Detect which cell encompasses the target text, then output its (x, y) center coordinate. 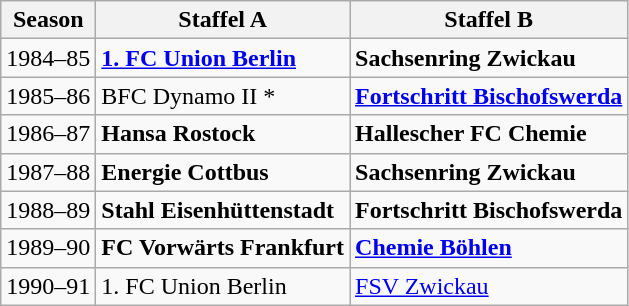
Staffel B (489, 20)
Hallescher FC Chemie (489, 134)
1986–87 (48, 134)
Season (48, 20)
FC Vorwärts Frankfurt (223, 248)
1990–91 (48, 286)
Staffel A (223, 20)
Stahl Eisenhüttenstadt (223, 210)
1988–89 (48, 210)
1985–86 (48, 96)
1984–85 (48, 58)
1989–90 (48, 248)
BFC Dynamo II * (223, 96)
1987–88 (48, 172)
Chemie Böhlen (489, 248)
Energie Cottbus (223, 172)
Hansa Rostock (223, 134)
FSV Zwickau (489, 286)
